Identify which cell holds the provided text, then report its [x, y] central coordinate. 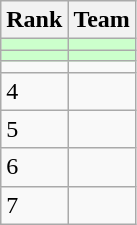
Team [102, 20]
6 [34, 167]
Rank [34, 20]
5 [34, 129]
7 [34, 205]
4 [34, 91]
